Return (X, Y) of the center of cell containing provided text 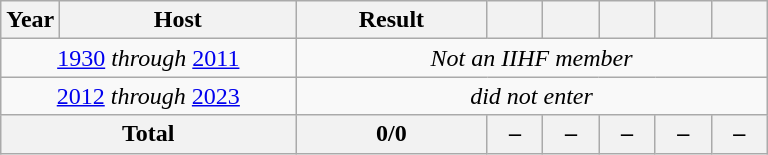
Year (30, 20)
Total (148, 134)
Result (392, 20)
2012 through 2023 (148, 96)
0/0 (392, 134)
1930 through 2011 (148, 58)
Not an IIHF member (532, 58)
Host (178, 20)
did not enter (532, 96)
